Pinpoint the cell where the given text exists, returning its [X, Y] midpoint coordinate. 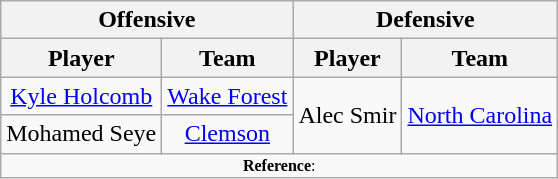
Reference: [280, 165]
Mohamed Seye [82, 134]
Defensive [426, 20]
Alec Smir [348, 115]
Kyle Holcomb [82, 96]
Clemson [228, 134]
Offensive [147, 20]
Wake Forest [228, 96]
North Carolina [480, 115]
